Locate the cell with the specified text and output its (X, Y) center coordinate. 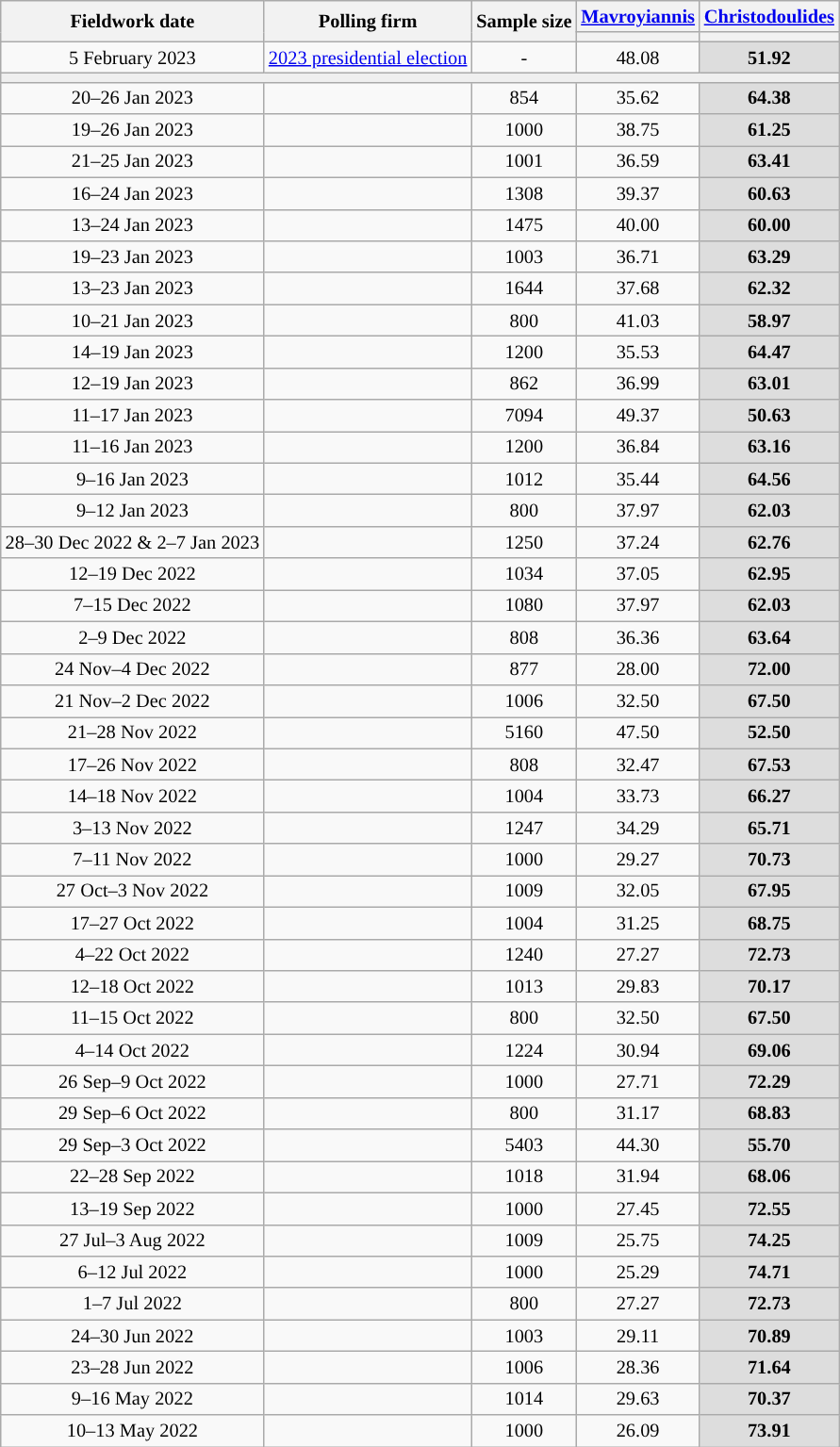
14–19 Jan 2023 (132, 352)
854 (524, 98)
22–28 Sep 2022 (132, 1176)
16–24 Jan 2023 (132, 193)
38.75 (637, 130)
47.50 (637, 732)
13–23 Jan 2023 (132, 288)
64.38 (769, 98)
20–26 Jan 2023 (132, 98)
1018 (524, 1176)
3–13 Nov 2022 (132, 828)
2023 presidential election (368, 58)
1–7 Jul 2022 (132, 1304)
5 February 2023 (132, 58)
9–16 May 2022 (132, 1399)
1250 (524, 542)
26 Sep–9 Oct 2022 (132, 1081)
31.94 (637, 1176)
27.45 (637, 1209)
37.68 (637, 288)
62.76 (769, 542)
29.63 (637, 1399)
11–17 Jan 2023 (132, 416)
67.95 (769, 891)
28–30 Dec 2022 & 2–7 Jan 2023 (132, 542)
6–12 Jul 2022 (132, 1272)
70.73 (769, 860)
12–19 Dec 2022 (132, 574)
1475 (524, 225)
74.71 (769, 1272)
40.00 (637, 225)
24–30 Jun 2022 (132, 1336)
65.71 (769, 828)
48.08 (637, 58)
50.63 (769, 416)
27 Jul–3 Aug 2022 (132, 1241)
1080 (524, 605)
28.00 (637, 669)
Sample size (524, 21)
29 Sep–6 Oct 2022 (132, 1113)
60.00 (769, 225)
31.25 (637, 923)
58.97 (769, 321)
1034 (524, 574)
5160 (524, 732)
41.03 (637, 321)
49.37 (637, 416)
25.29 (637, 1272)
1644 (524, 288)
Polling firm (368, 21)
63.01 (769, 384)
72.29 (769, 1081)
63.29 (769, 256)
27.71 (637, 1081)
36.71 (637, 256)
- (524, 58)
7094 (524, 416)
5403 (524, 1145)
28.36 (637, 1367)
4–14 Oct 2022 (132, 1050)
14–18 Nov 2022 (132, 796)
72.55 (769, 1209)
7–11 Nov 2022 (132, 860)
37.05 (637, 574)
32.47 (637, 765)
Fieldwork date (132, 21)
51.92 (769, 58)
17–26 Nov 2022 (132, 765)
36.84 (637, 447)
25.75 (637, 1241)
35.62 (637, 98)
23–28 Jun 2022 (132, 1367)
13–24 Jan 2023 (132, 225)
68.75 (769, 923)
55.70 (769, 1145)
1247 (524, 828)
73.91 (769, 1431)
37.24 (637, 542)
4–22 Oct 2022 (132, 955)
1240 (524, 955)
70.37 (769, 1399)
9–16 Jan 2023 (132, 479)
2–9 Dec 2022 (132, 637)
71.64 (769, 1367)
10–21 Jan 2023 (132, 321)
33.73 (637, 796)
877 (524, 669)
39.37 (637, 193)
62.95 (769, 574)
69.06 (769, 1050)
36.99 (637, 384)
12–19 Jan 2023 (132, 384)
13–19 Sep 2022 (132, 1209)
67.53 (769, 765)
1014 (524, 1399)
72.00 (769, 669)
29.27 (637, 860)
31.17 (637, 1113)
19–26 Jan 2023 (132, 130)
32.05 (637, 891)
21–28 Nov 2022 (132, 732)
1012 (524, 479)
26.09 (637, 1431)
68.83 (769, 1113)
74.25 (769, 1241)
64.56 (769, 479)
1013 (524, 986)
70.89 (769, 1336)
36.36 (637, 637)
29.83 (637, 986)
19–23 Jan 2023 (132, 256)
11–16 Jan 2023 (132, 447)
35.53 (637, 352)
1001 (524, 161)
64.47 (769, 352)
62.32 (769, 288)
34.29 (637, 828)
63.41 (769, 161)
70.17 (769, 986)
29 Sep–3 Oct 2022 (132, 1145)
61.25 (769, 130)
66.27 (769, 796)
27 Oct–3 Nov 2022 (132, 891)
7–15 Dec 2022 (132, 605)
Christodoulides (769, 16)
11–15 Oct 2022 (132, 1018)
24 Nov–4 Dec 2022 (132, 669)
63.64 (769, 637)
30.94 (637, 1050)
21 Nov–2 Dec 2022 (132, 700)
17–27 Oct 2022 (132, 923)
52.50 (769, 732)
1308 (524, 193)
60.63 (769, 193)
862 (524, 384)
35.44 (637, 479)
9–12 Jan 2023 (132, 510)
1224 (524, 1050)
44.30 (637, 1145)
68.06 (769, 1176)
36.59 (637, 161)
29.11 (637, 1336)
10–13 May 2022 (132, 1431)
63.16 (769, 447)
21–25 Jan 2023 (132, 161)
12–18 Oct 2022 (132, 986)
Mavroyiannis (637, 16)
